Detect which cell encompasses the target text, then output its [x, y] center coordinate. 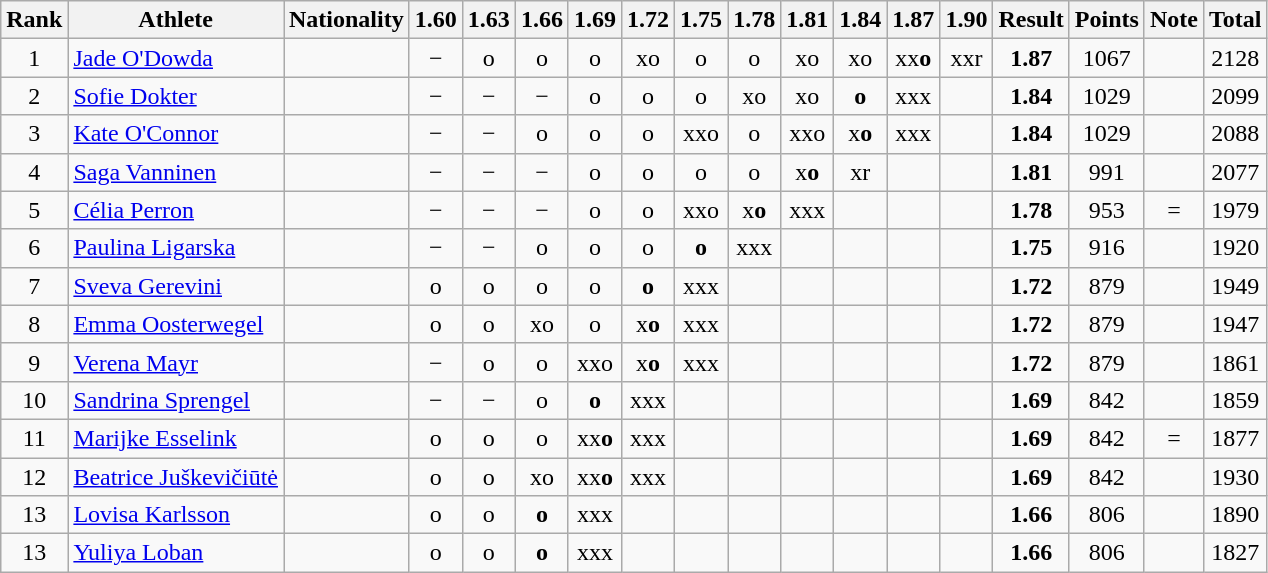
2077 [1235, 172]
1.63 [488, 20]
Sofie Dokter [176, 96]
Result [1031, 20]
Saga Vanninen [176, 172]
2099 [1235, 96]
1877 [1235, 438]
Nationality [347, 20]
Yuliya Loban [176, 553]
1861 [1235, 362]
Lovisa Karlsson [176, 515]
Note [1174, 20]
2088 [1235, 134]
Sandrina Sprengel [176, 400]
1827 [1235, 553]
11 [34, 438]
Points [1106, 20]
Athlete [176, 20]
10 [34, 400]
9 [34, 362]
Paulina Ligarska [176, 248]
xxr [966, 58]
1947 [1235, 324]
1067 [1106, 58]
5 [34, 210]
1 [34, 58]
Marijke Esselink [176, 438]
2 [34, 96]
1949 [1235, 286]
1890 [1235, 515]
Kate O'Connor [176, 134]
953 [1106, 210]
4 [34, 172]
Jade O'Dowda [176, 58]
2128 [1235, 58]
Verena Mayr [176, 362]
6 [34, 248]
Rank [34, 20]
xr [860, 172]
991 [1106, 172]
1979 [1235, 210]
Total [1235, 20]
Sveva Gerevini [176, 286]
Beatrice Juškevičiūtė [176, 477]
1930 [1235, 477]
3 [34, 134]
7 [34, 286]
8 [34, 324]
916 [1106, 248]
Célia Perron [176, 210]
12 [34, 477]
1.90 [966, 20]
1859 [1235, 400]
1.60 [436, 20]
1920 [1235, 248]
Emma Oosterwegel [176, 324]
